Find where the given text appears and provide that cell's center as [X, Y] coordinate. 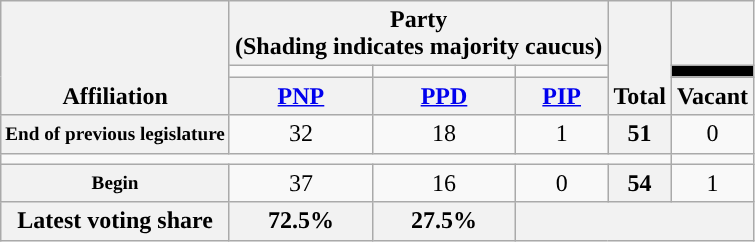
End of previous legislature [116, 134]
PPD [444, 96]
Affiliation [116, 58]
Total [640, 58]
PIP [562, 96]
72.5% [300, 221]
18 [444, 134]
PNP [300, 96]
54 [640, 183]
32 [300, 134]
Begin [116, 183]
27.5% [444, 221]
16 [444, 183]
Vacant [712, 96]
Latest voting share [116, 221]
51 [640, 134]
37 [300, 183]
Party (Shading indicates majority caucus) [418, 34]
